Return the [X, Y] coordinate for the center point of the cell that contains the specified text.  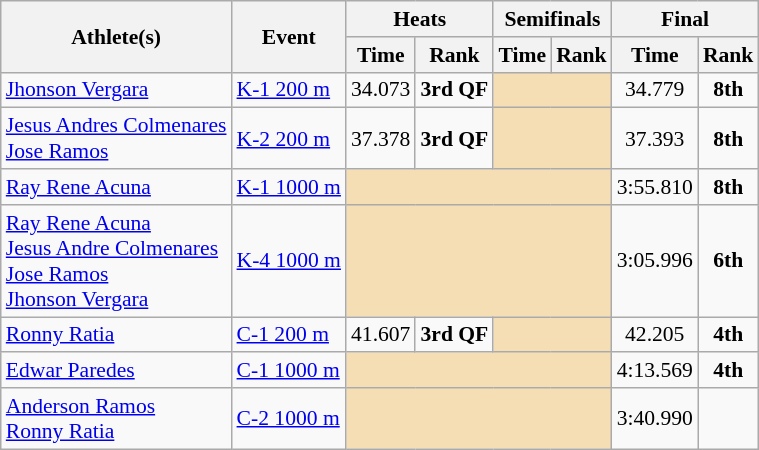
Event [289, 36]
K-1 200 m [289, 90]
Edwar Paredes [116, 371]
37.378 [380, 138]
3:40.990 [655, 418]
4:13.569 [655, 371]
Ray Rene Acuna [116, 187]
34.073 [380, 90]
Final [686, 19]
Semifinals [552, 19]
K-4 1000 m [289, 261]
6th [728, 261]
K-2 200 m [289, 138]
37.393 [655, 138]
42.205 [655, 335]
Ray Rene AcunaJesus Andre ColmenaresJose RamosJhonson Vergara [116, 261]
C-2 1000 m [289, 418]
3:55.810 [655, 187]
C-1 200 m [289, 335]
Heats [420, 19]
41.607 [380, 335]
Jhonson Vergara [116, 90]
Athlete(s) [116, 36]
Jesus Andres ColmenaresJose Ramos [116, 138]
Anderson RamosRonny Ratia [116, 418]
Ronny Ratia [116, 335]
3:05.996 [655, 261]
34.779 [655, 90]
C-1 1000 m [289, 371]
K-1 1000 m [289, 187]
